Locate the cell with the specified text and output its [x, y] center coordinate. 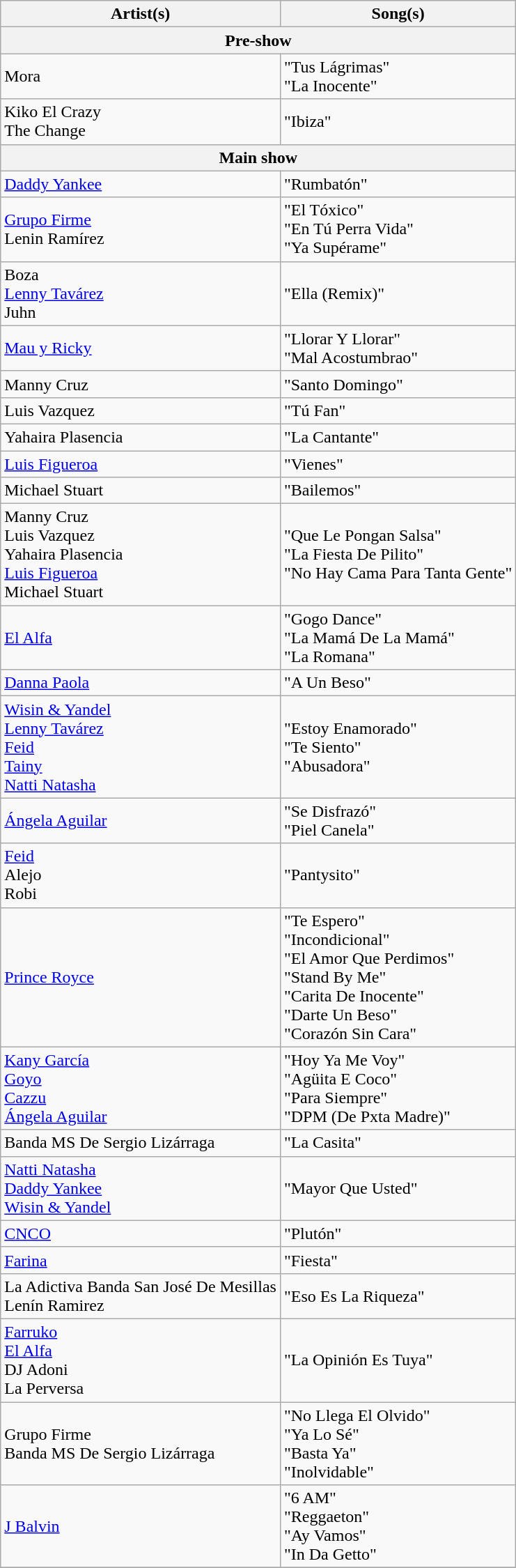
Manny Cruz [141, 384]
"Estoy Enamorado""Te Siento""Abusadora" [398, 747]
Yahaira Plasencia [141, 437]
CNCO [141, 1233]
"Pantysito" [398, 875]
Mora [141, 77]
Luis Vazquez [141, 410]
"Que Le Pongan Salsa""La Fiesta De Pilito""No Hay Cama Para Tanta Gente" [398, 555]
Prince Royce [141, 977]
Kany GarcíaGoyoCazzuÁngela Aguilar [141, 1089]
"Plutón" [398, 1233]
Natti NatashaDaddy YankeeWisin & Yandel [141, 1188]
Mau y Ricky [141, 348]
"La Opinión Es Tuya" [398, 1360]
Banda MS De Sergio Lizárraga [141, 1143]
"El Tóxico""En Tú Perra Vida""Ya Supérame" [398, 229]
"Ella (Remix)" [398, 293]
"La Cantante" [398, 437]
Luis Figueroa [141, 463]
Pre-show [258, 40]
Artist(s) [141, 14]
"No Llega El Olvido""Ya Lo Sé""Basta Ya""Inolvidable" [398, 1444]
"Santo Domingo" [398, 384]
"Bailemos" [398, 491]
El Alfa [141, 638]
Michael Stuart [141, 491]
"Te Espero""Incondicional""El Amor Que Perdimos""Stand By Me""Carita De Inocente""Darte Un Beso""Corazón Sin Cara" [398, 977]
Ángela Aguilar [141, 821]
J Balvin [141, 1526]
La Adictiva Banda San José De MesillasLenín Ramirez [141, 1296]
"Gogo Dance""La Mamá De La Mamá""La Romana" [398, 638]
BozaLenny TavárezJuhn [141, 293]
Main show [258, 157]
Grupo FirmeBanda MS De Sergio Lizárraga [141, 1444]
"Tus Lágrimas""La Inocente" [398, 77]
"Mayor Que Usted" [398, 1188]
"Eso Es La Riqueza" [398, 1296]
"Hoy Ya Me Voy""Agüita E Coco""Para Siempre""DPM (De Pxta Madre)" [398, 1089]
"La Casita" [398, 1143]
Farina [141, 1260]
Danna Paola [141, 683]
"Tú Fan" [398, 410]
"Se Disfrazó""Piel Canela" [398, 821]
"Llorar Y Llorar""Mal Acostumbrao" [398, 348]
"Rumbatón" [398, 184]
Song(s) [398, 14]
"Vienes" [398, 463]
Grupo FirmeLenin Ramírez [141, 229]
"A Un Beso" [398, 683]
Kiko El CrazyThe Change [141, 121]
Manny CruzLuis VazquezYahaira PlasenciaLuis FigueroaMichael Stuart [141, 555]
"Fiesta" [398, 1260]
Wisin & YandelLenny TavárezFeidTainyNatti Natasha [141, 747]
Daddy Yankee [141, 184]
FarrukoEl AlfaDJ AdoniLa Perversa [141, 1360]
"Ibiza" [398, 121]
"6 AM""Reggaeton""Ay Vamos""In Da Getto" [398, 1526]
FeidAlejoRobi [141, 875]
